Scan for the cell matching the given text and deliver its [X, Y] coordinate at center. 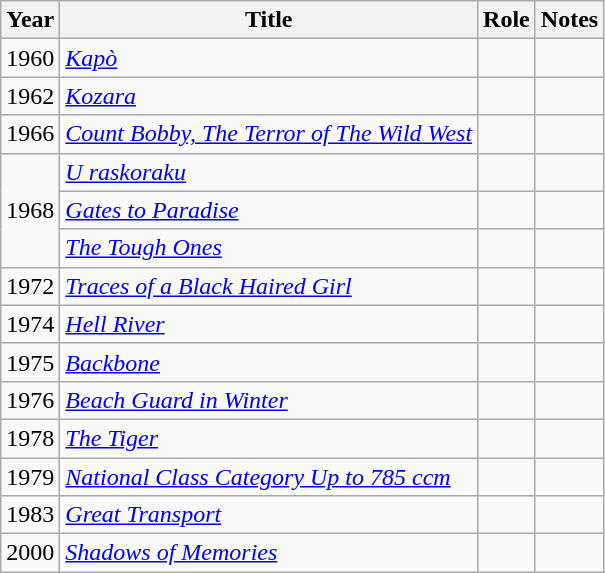
Gates to Paradise [269, 210]
Shadows of Memories [269, 553]
1978 [30, 438]
Beach Guard in Winter [269, 400]
1968 [30, 210]
1960 [30, 58]
1974 [30, 324]
1975 [30, 362]
Great Transport [269, 515]
Year [30, 20]
Title [269, 20]
1976 [30, 400]
The Tough Ones [269, 248]
U raskoraku [269, 172]
Kozara [269, 96]
Role [507, 20]
Kapò [269, 58]
1972 [30, 286]
Notes [569, 20]
National Class Category Up to 785 ccm [269, 477]
Traces of a Black Haired Girl [269, 286]
Backbone [269, 362]
Hell River [269, 324]
2000 [30, 553]
The Tiger [269, 438]
1979 [30, 477]
1962 [30, 96]
1983 [30, 515]
Count Bobby, The Terror of The Wild West [269, 134]
1966 [30, 134]
